Output the [x, y] coordinate of the center of the cell containing the given text.  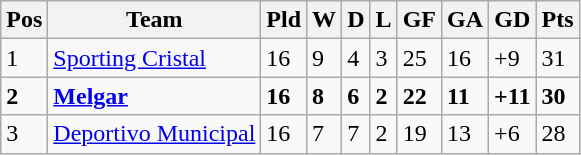
Team [154, 20]
W [324, 20]
Deportivo Municipal [154, 134]
Pts [558, 20]
22 [419, 96]
GF [419, 20]
19 [419, 134]
31 [558, 58]
6 [356, 96]
Melgar [154, 96]
Pld [284, 20]
11 [466, 96]
1 [24, 58]
30 [558, 96]
GD [512, 20]
+11 [512, 96]
28 [558, 134]
D [356, 20]
13 [466, 134]
25 [419, 58]
+9 [512, 58]
GA [466, 20]
L [384, 20]
+6 [512, 134]
8 [324, 96]
Pos [24, 20]
Sporting Cristal [154, 58]
9 [324, 58]
4 [356, 58]
